From the cell containing the given text, extract its center point as (x, y) coordinate. 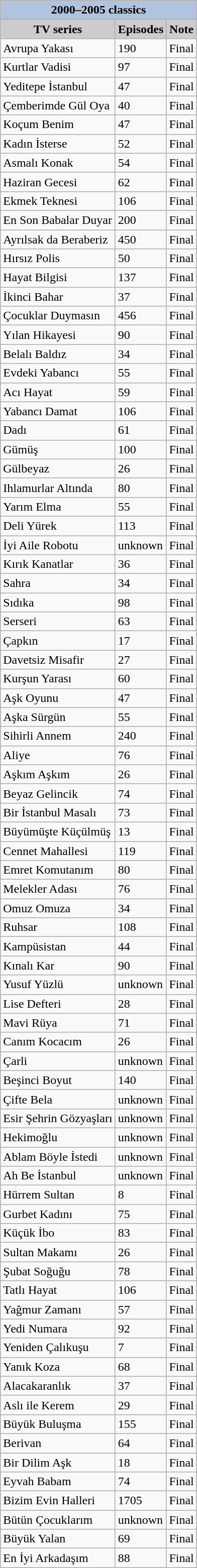
Küçük İbo (58, 1233)
Sahra (58, 583)
Kadın İsterse (58, 144)
Ablam Böyle İstedi (58, 1156)
Canım Kocacım (58, 1042)
Ayrılsak da Beraberiz (58, 239)
Sultan Makamı (58, 1252)
Koçum Benim (58, 125)
Büyük Buluşma (58, 1424)
Note (181, 29)
Bizim Evin Halleri (58, 1501)
Hekimoğlu (58, 1137)
Ah Be İstanbul (58, 1176)
17 (141, 641)
108 (141, 927)
Aşka Sürgün (58, 717)
Dadı (58, 430)
Çemberimde Gül Oya (58, 105)
140 (141, 1080)
Bütün Çocuklarım (58, 1520)
Berivan (58, 1443)
456 (141, 316)
450 (141, 239)
61 (141, 430)
Gurbet Kadını (58, 1214)
Bir Dilim Aşk (58, 1463)
28 (141, 1004)
İkinci Bahar (58, 297)
1705 (141, 1501)
En Son Babalar Duyar (58, 220)
83 (141, 1233)
İyi Aile Robotu (58, 545)
Çocuklar Duymasın (58, 316)
Omuz Omuza (58, 908)
97 (141, 67)
Serseri (58, 622)
Çifte Bela (58, 1099)
Mavi Rüya (58, 1023)
69 (141, 1539)
Kampüsistan (58, 946)
Evdeki Yabancı (58, 373)
Beyaz Gelincik (58, 793)
113 (141, 526)
Bir İstanbul Masalı (58, 812)
50 (141, 259)
Acı Hayat (58, 392)
75 (141, 1214)
98 (141, 602)
Yanık Koza (58, 1367)
Kurtlar Vadisi (58, 67)
27 (141, 660)
Emret Komutanım (58, 870)
Hırsız Polis (58, 259)
Esir Şehrin Gözyaşları (58, 1118)
78 (141, 1271)
59 (141, 392)
Yılan Hikayesi (58, 335)
Avrupa Yakası (58, 48)
52 (141, 144)
Gülbeyaz (58, 468)
Çarli (58, 1061)
Ekmek Teknesi (58, 201)
18 (141, 1463)
92 (141, 1329)
8 (141, 1195)
2000–2005 classics (98, 10)
29 (141, 1405)
En İyi Arkadaşım (58, 1558)
Şubat Soğuğu (58, 1271)
Aliye (58, 755)
13 (141, 831)
68 (141, 1367)
Kırık Kanatlar (58, 564)
54 (141, 163)
Deli Yürek (58, 526)
Aslı ile Kerem (58, 1405)
71 (141, 1023)
60 (141, 679)
62 (141, 182)
Yabancı Damat (58, 411)
Kınalı Kar (58, 966)
63 (141, 622)
137 (141, 278)
Sıdıka (58, 602)
200 (141, 220)
Yarım Elma (58, 507)
Belalı Baldız (58, 354)
TV series (58, 29)
119 (141, 851)
40 (141, 105)
44 (141, 946)
Yağmur Zamanı (58, 1309)
Davetsiz Misafir (58, 660)
88 (141, 1558)
Episodes (141, 29)
Beşinci Boyut (58, 1080)
Haziran Gecesi (58, 182)
Yeditepe İstanbul (58, 86)
Ruhsar (58, 927)
Büyümüşte Küçülmüş (58, 831)
7 (141, 1348)
64 (141, 1443)
Alacakaranlık (58, 1386)
Hürrem Sultan (58, 1195)
Yeniden Çalıkuşu (58, 1348)
36 (141, 564)
Kurşun Yarası (58, 679)
Ihlamurlar Altında (58, 488)
190 (141, 48)
Cennet Mahallesi (58, 851)
Aşk Oyunu (58, 698)
Yusuf Yüzlü (58, 985)
Tatlı Hayat (58, 1290)
Çapkın (58, 641)
155 (141, 1424)
57 (141, 1309)
Melekler Adası (58, 889)
Eyvah Babam (58, 1482)
Asmalı Konak (58, 163)
Hayat Bilgisi (58, 278)
Aşkım Aşkım (58, 774)
240 (141, 736)
Sihirli Annem (58, 736)
Büyük Yalan (58, 1539)
Lise Defteri (58, 1004)
Gümüş (58, 449)
100 (141, 449)
Yedi Numara (58, 1329)
73 (141, 812)
